Scan for the cell matching the given text and deliver its [X, Y] coordinate at center. 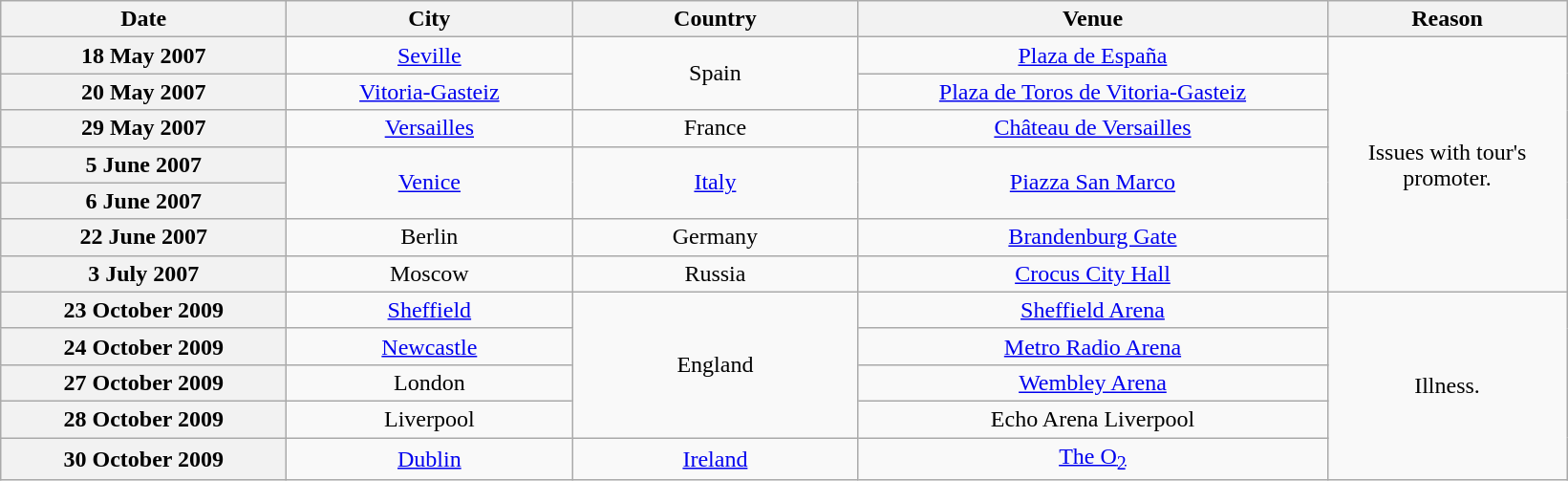
Wembley Arena [1093, 383]
27 October 2009 [143, 383]
Plaza de España [1093, 55]
30 October 2009 [143, 459]
Italy [715, 183]
Spain [715, 74]
Piazza San Marco [1093, 183]
Liverpool [430, 419]
Plaza de Toros de Vitoria-Gasteiz [1093, 92]
Dublin [430, 459]
23 October 2009 [143, 310]
Metro Radio Arena [1093, 346]
Versailles [430, 128]
City [430, 19]
Country [715, 19]
France [715, 128]
Echo Arena Liverpool [1093, 419]
24 October 2009 [143, 346]
18 May 2007 [143, 55]
5 June 2007 [143, 164]
Berlin [430, 237]
Sheffield Arena [1093, 310]
28 October 2009 [143, 419]
Germany [715, 237]
Venice [430, 183]
Crocus City Hall [1093, 273]
Venue [1093, 19]
Illness. [1447, 386]
Russia [715, 273]
3 July 2007 [143, 273]
Date [143, 19]
20 May 2007 [143, 92]
England [715, 364]
Newcastle [430, 346]
Brandenburg Gate [1093, 237]
29 May 2007 [143, 128]
Seville [430, 55]
22 June 2007 [143, 237]
6 June 2007 [143, 201]
London [430, 383]
Reason [1447, 19]
Issues with tour's promoter. [1447, 164]
Ireland [715, 459]
The O2 [1093, 459]
Sheffield [430, 310]
Château de Versailles [1093, 128]
Moscow [430, 273]
Vitoria-Gasteiz [430, 92]
